Determine the [x, y] coordinate at the center of the cell enclosing the given text.  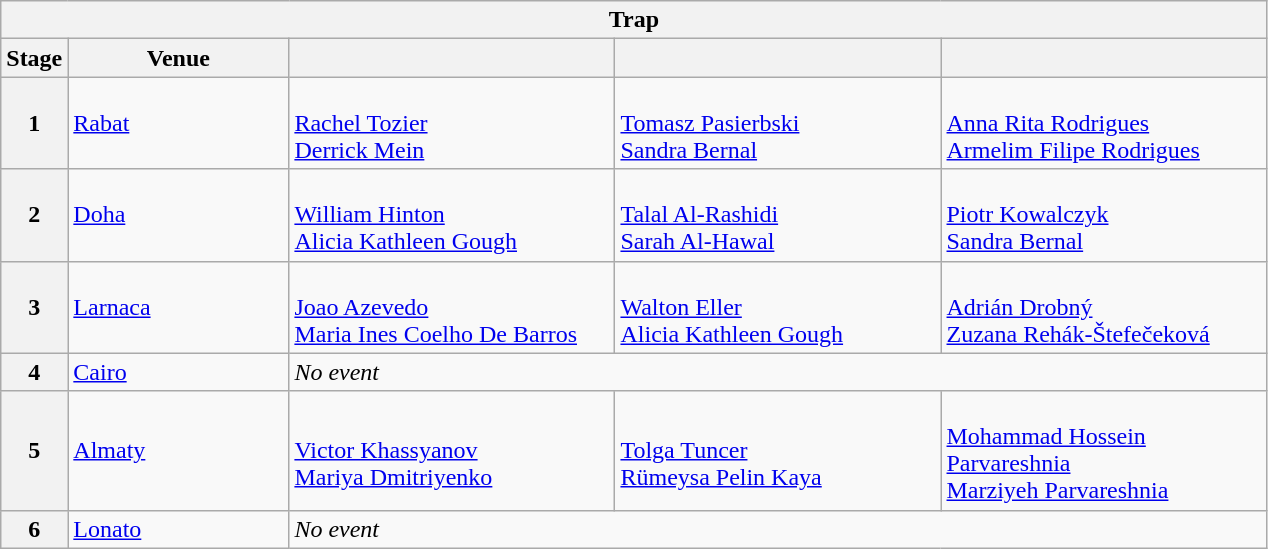
Talal Al-RashidiSarah Al-Hawal [778, 215]
4 [34, 372]
Joao Azevedo Maria Ines Coelho De Barros [452, 307]
Rabat [178, 123]
Venue [178, 58]
Mohammad Hossein Parvareshnia Marziyeh Parvareshnia [1104, 450]
5 [34, 450]
2 [34, 215]
Tomasz Pasierbski Sandra Bernal [778, 123]
William HintonAlicia Kathleen Gough [452, 215]
3 [34, 307]
Walton EllerAlicia Kathleen Gough [778, 307]
Tolga Tuncer Rümeysa Pelin Kaya [778, 450]
Adrián DrobnýZuzana Rehák-Štefečeková [1104, 307]
Cairo [178, 372]
Anna Rita Rodrigues Armelim Filipe Rodrigues [1104, 123]
Doha [178, 215]
Almaty [178, 450]
Stage [34, 58]
Victor Khassyanov Mariya Dmitriyenko [452, 450]
Piotr KowalczykSandra Bernal [1104, 215]
Larnaca [178, 307]
6 [34, 529]
Lonato [178, 529]
Rachel Tozier Derrick Mein [452, 123]
Trap [634, 20]
1 [34, 123]
